Scan for the cell matching the given text and deliver its (X, Y) coordinate at center. 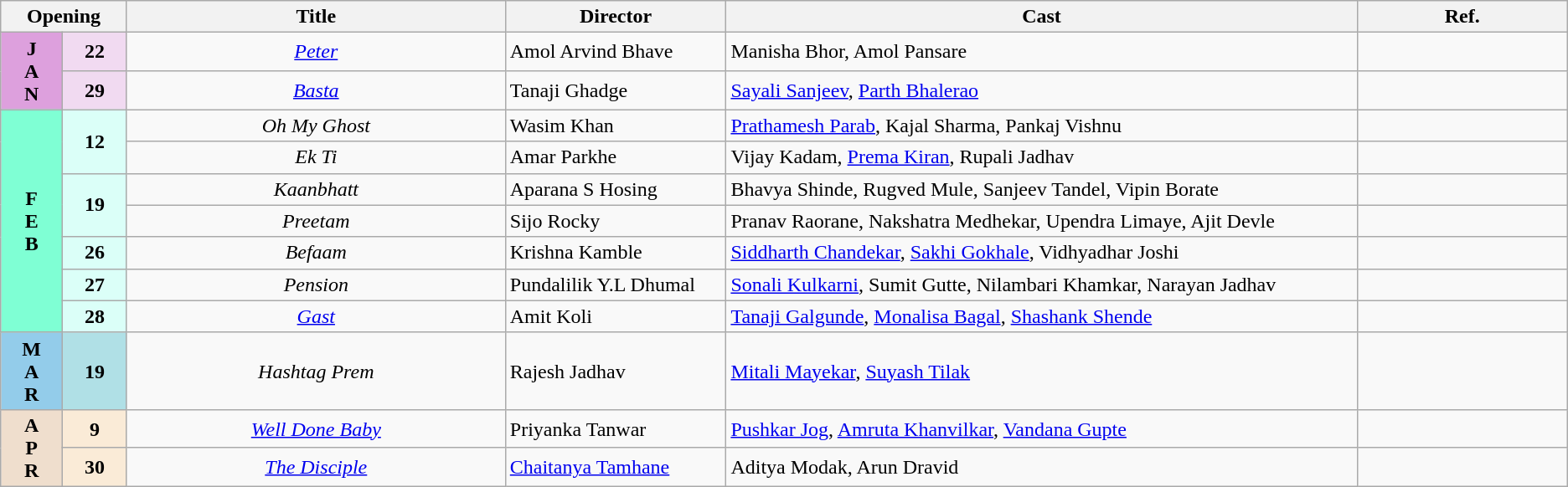
Well Done Baby (316, 428)
Peter (316, 52)
Aparana S Hosing (616, 189)
Vijay Kadam, Prema Kiran, Rupali Jadhav (1042, 157)
Ref. (1462, 17)
Kaanbhatt (316, 189)
Amar Parkhe (616, 157)
APR (32, 448)
Pushkar Jog, Amruta Khanvilkar, Vandana Gupte (1042, 428)
27 (95, 285)
9 (95, 428)
Priyanka Tanwar (616, 428)
Sayali Sanjeev, Parth Bhalerao (1042, 90)
Aditya Modak, Arun Dravid (1042, 467)
Amit Koli (616, 316)
Rajesh Jadhav (616, 371)
22 (95, 52)
Opening (64, 17)
Chaitanya Tamhane (616, 467)
Basta (316, 90)
Sijo Rocky (616, 221)
Wasim Khan (616, 126)
Cast (1042, 17)
26 (95, 253)
Tanaji Ghadge (616, 90)
30 (95, 467)
Mitali Mayekar, Suyash Tilak (1042, 371)
Bhavya Shinde, Rugved Mule, Sanjeev Tandel, Vipin Borate (1042, 189)
MAR (32, 371)
JAN (32, 71)
Director (616, 17)
29 (95, 90)
Befaam (316, 253)
FEB (32, 221)
Oh My Ghost (316, 126)
Sonali Kulkarni, Sumit Gutte, Nilambari Khamkar, Narayan Jadhav (1042, 285)
Amol Arvind Bhave (616, 52)
Pension (316, 285)
Prathamesh Parab, Kajal Sharma, Pankaj Vishnu (1042, 126)
Gast (316, 316)
Preetam (316, 221)
Pundalilik Y.L Dhumal (616, 285)
Ek Ti (316, 157)
Manisha Bhor, Amol Pansare (1042, 52)
The Disciple (316, 467)
Krishna Kamble (616, 253)
Pranav Raorane, Nakshatra Medhekar, Upendra Limaye, Ajit Devle (1042, 221)
Tanaji Galgunde, Monalisa Bagal, Shashank Shende (1042, 316)
Siddharth Chandekar, Sakhi Gokhale, Vidhyadhar Joshi (1042, 253)
Hashtag Prem (316, 371)
28 (95, 316)
12 (95, 141)
Title (316, 17)
